For the text-containing cell, return its midpoint in (X, Y) coordinate format. 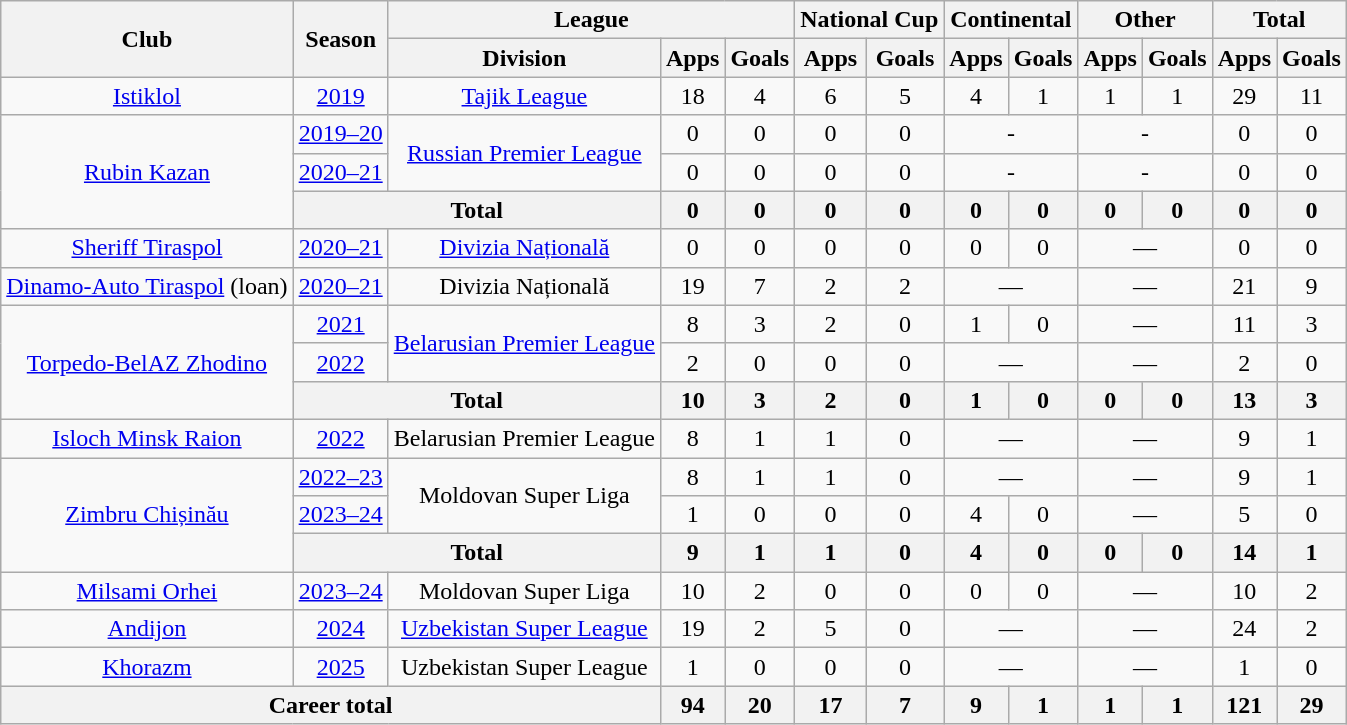
League (591, 20)
Dinamo-Auto Tiraspol (loan) (147, 286)
18 (692, 96)
2019–20 (340, 134)
Isloch Minsk Raion (147, 438)
National Cup (870, 20)
2019 (340, 96)
24 (1244, 629)
13 (1244, 400)
94 (692, 705)
Istiklol (147, 96)
21 (1244, 286)
2021 (340, 324)
14 (1244, 553)
Division (524, 58)
Other (1145, 20)
Rubin Kazan (147, 172)
17 (831, 705)
Andijon (147, 629)
Continental (1011, 20)
Torpedo-BelAZ Zhodino (147, 362)
Zimbru Chișinău (147, 515)
Khorazm (147, 667)
Club (147, 39)
20 (760, 705)
Career total (331, 705)
2022–23 (340, 477)
Russian Premier League (524, 153)
Tajik League (524, 96)
2025 (340, 667)
6 (831, 96)
Sheriff Tiraspol (147, 248)
Milsami Orhei (147, 591)
Season (340, 39)
2024 (340, 629)
121 (1244, 705)
